Detect which cell encompasses the target text, then output its (X, Y) center coordinate. 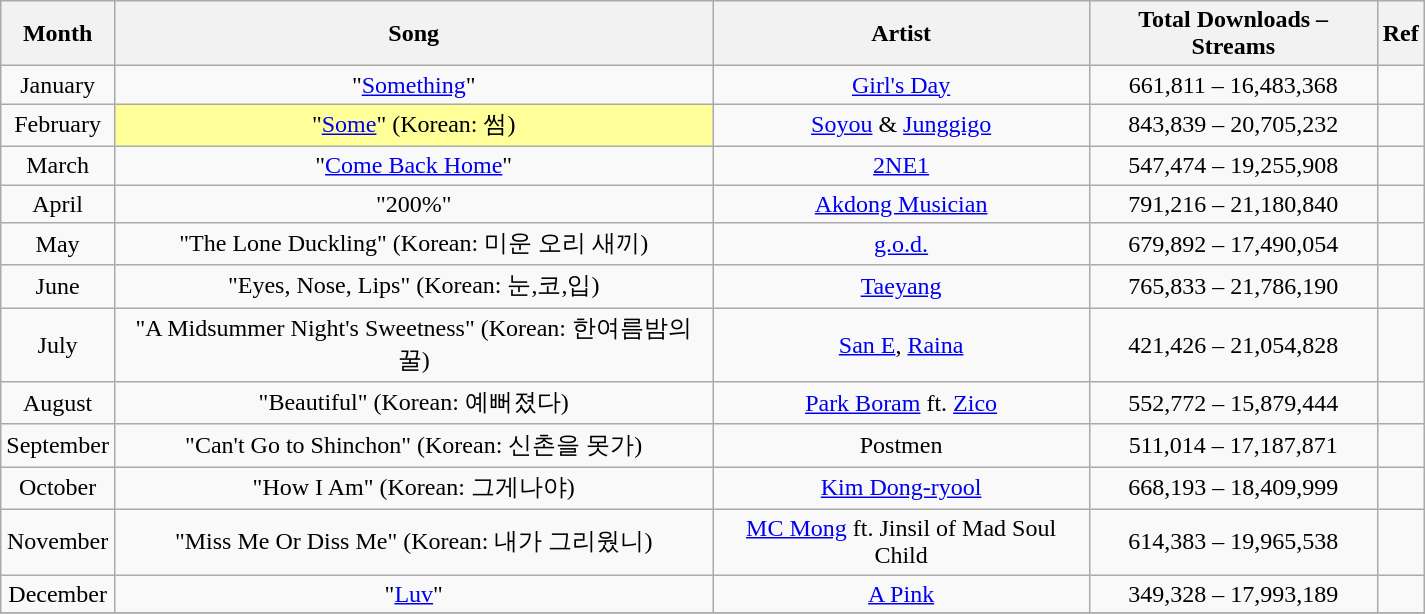
Song (414, 34)
765,833 – 21,786,190 (1233, 286)
547,474 – 19,255,908 (1233, 165)
614,383 – 19,965,538 (1233, 542)
November (58, 542)
MC Mong ft. Jinsil of Mad Soul Child (901, 542)
"A Midsummer Night's Sweetness" (Korean: 한여름밤의 꿀) (414, 345)
"Eyes, Nose, Lips" (Korean: 눈,코,입) (414, 286)
Park Boram ft. Zico (901, 404)
Ref (1400, 34)
Akdong Musician (901, 203)
843,839 – 20,705,232 (1233, 126)
Kim Dong-ryool (901, 488)
"Can't Go to Shinchon" (Korean: 신촌을 못가) (414, 446)
September (58, 446)
421,426 – 21,054,828 (1233, 345)
A Pink (901, 593)
679,892 – 17,490,054 (1233, 244)
Total Downloads – Streams (1233, 34)
October (58, 488)
August (58, 404)
"Beautiful" (Korean: 예뻐졌다) (414, 404)
April (58, 203)
"Luv" (414, 593)
g.o.d. (901, 244)
"200%" (414, 203)
Girl's Day (901, 85)
661,811 – 16,483,368 (1233, 85)
Month (58, 34)
"Miss Me Or Diss Me" (Korean: 내가 그리웠니) (414, 542)
349,328 – 17,993,189 (1233, 593)
668,193 – 18,409,999 (1233, 488)
Postmen (901, 446)
San E, Raina (901, 345)
May (58, 244)
June (58, 286)
552,772 – 15,879,444 (1233, 404)
January (58, 85)
February (58, 126)
"Come Back Home" (414, 165)
791,216 – 21,180,840 (1233, 203)
511,014 – 17,187,871 (1233, 446)
"The Lone Duckling" (Korean: 미운 오리 새끼) (414, 244)
"Some" (Korean: 썸) (414, 126)
March (58, 165)
December (58, 593)
"How I Am" (Korean: 그게나야) (414, 488)
July (58, 345)
2NE1 (901, 165)
Soyou & Junggigo (901, 126)
"Something" (414, 85)
Artist (901, 34)
Taeyang (901, 286)
